Detect which cell encompasses the target text, then output its (X, Y) center coordinate. 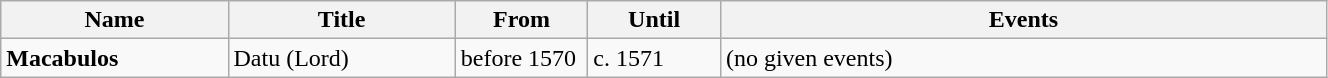
Macabulos (114, 58)
Events (1023, 20)
c. 1571 (654, 58)
Datu (Lord) (342, 58)
From (522, 20)
Name (114, 20)
(no given events) (1023, 58)
before 1570 (522, 58)
Title (342, 20)
Until (654, 20)
